From the cell containing the given text, extract its center point as [x, y] coordinate. 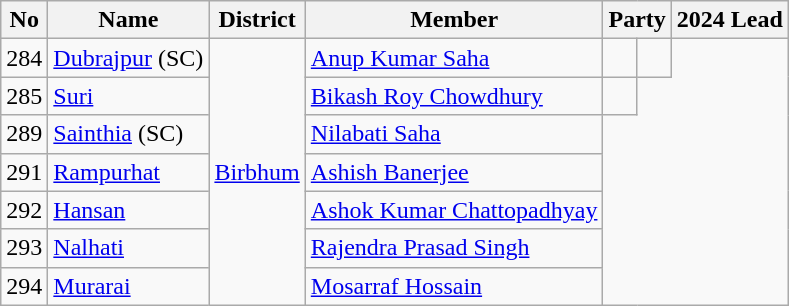
Rampurhat [128, 172]
No [24, 20]
Mosarraf Hossain [454, 286]
Suri [128, 96]
292 [24, 210]
285 [24, 96]
293 [24, 248]
Member [454, 20]
Bikash Roy Chowdhury [454, 96]
Nilabati Saha [454, 134]
289 [24, 134]
294 [24, 286]
Hansan [128, 210]
Ashish Banerjee [454, 172]
Sainthia (SC) [128, 134]
291 [24, 172]
Dubrajpur (SC) [128, 58]
Party [637, 20]
2024 Lead [730, 20]
Ashok Kumar Chattopadhyay [454, 210]
District [257, 20]
Nalhati [128, 248]
284 [24, 58]
Birbhum [257, 172]
Name [128, 20]
Anup Kumar Saha [454, 58]
Murarai [128, 286]
Rajendra Prasad Singh [454, 248]
